Scan for the cell matching the given text and deliver its (x, y) coordinate at center. 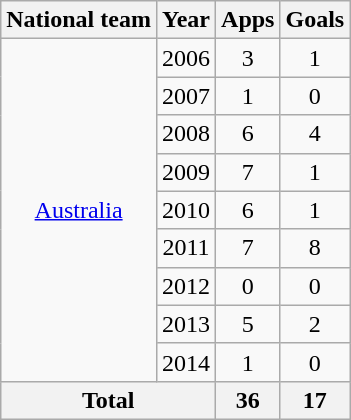
36 (248, 400)
2014 (186, 362)
4 (315, 134)
Total (108, 400)
5 (248, 324)
2009 (186, 172)
2008 (186, 134)
Goals (315, 20)
2007 (186, 96)
17 (315, 400)
2010 (186, 210)
Year (186, 20)
2 (315, 324)
2013 (186, 324)
2006 (186, 58)
2012 (186, 286)
3 (248, 58)
Australia (79, 210)
2011 (186, 248)
8 (315, 248)
National team (79, 20)
Apps (248, 20)
